Return [X, Y] of the center of cell containing provided text 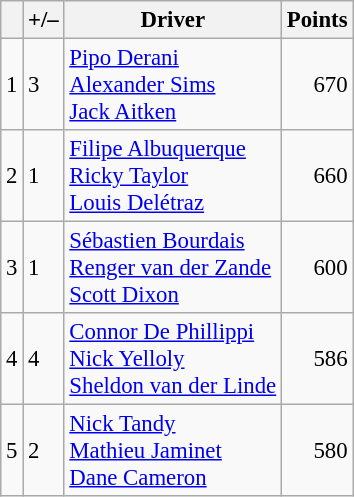
Filipe Albuquerque Ricky Taylor Louis Delétraz [172, 176]
Nick Tandy Mathieu Jaminet Dane Cameron [172, 451]
Pipo Derani Alexander Sims Jack Aitken [172, 85]
670 [318, 85]
5 [12, 451]
Connor De Phillippi Nick Yelloly Sheldon van der Linde [172, 359]
Points [318, 20]
660 [318, 176]
600 [318, 268]
580 [318, 451]
Driver [172, 20]
+/– [44, 20]
Sébastien Bourdais Renger van der Zande Scott Dixon [172, 268]
586 [318, 359]
